Identify which cell holds the provided text, then report its [X, Y] central coordinate. 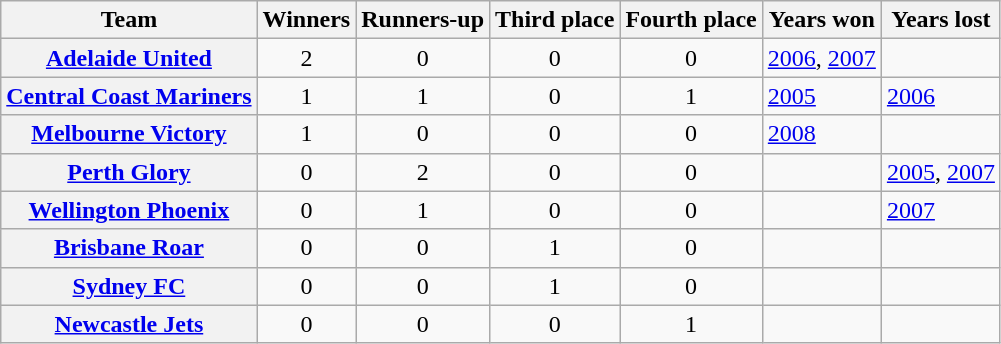
Team [129, 20]
Newcastle Jets [129, 324]
Third place [555, 20]
2007 [940, 210]
Fourth place [691, 20]
Central Coast Mariners [129, 96]
2006 [940, 96]
Perth Glory [129, 172]
Sydney FC [129, 286]
2006, 2007 [822, 58]
2008 [822, 134]
Wellington Phoenix [129, 210]
Years won [822, 20]
Runners-up [423, 20]
2005 [822, 96]
Adelaide United [129, 58]
Brisbane Roar [129, 248]
Winners [306, 20]
Years lost [940, 20]
Melbourne Victory [129, 134]
2005, 2007 [940, 172]
